Search for the cell housing the specified text and yield its [x, y] center coordinate. 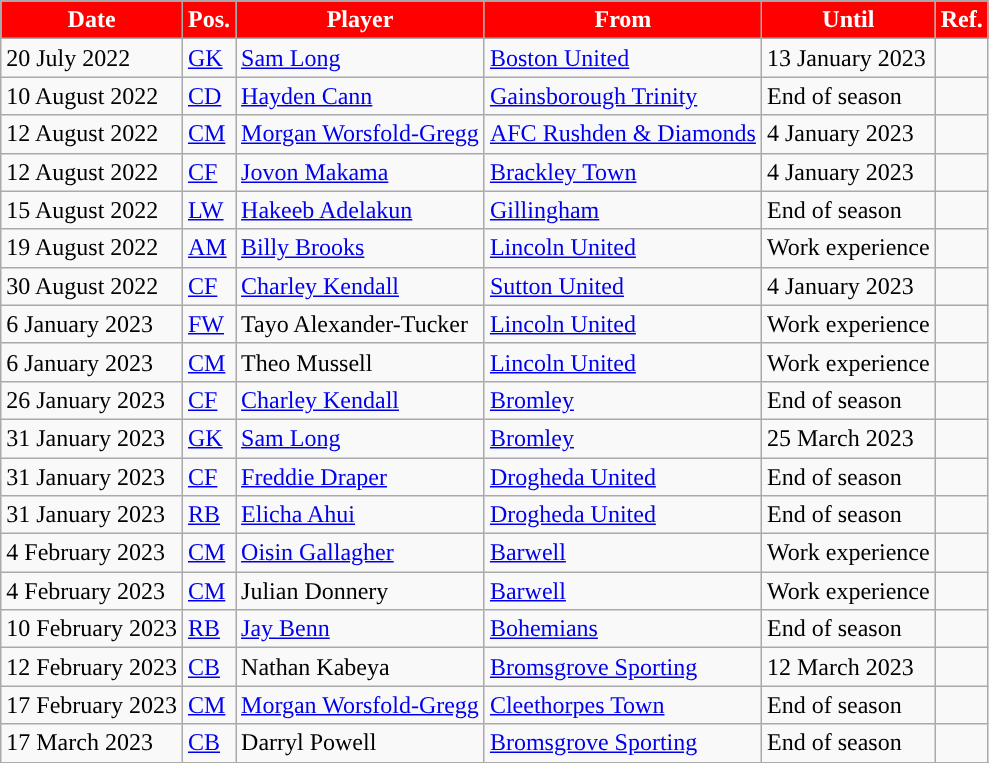
AM [208, 248]
15 August 2022 [92, 210]
30 August 2022 [92, 286]
Hakeeb Adelakun [360, 210]
20 July 2022 [92, 58]
Ref. [962, 20]
Bohemians [622, 629]
Date [92, 20]
Darryl Powell [360, 743]
Oisin Gallagher [360, 553]
17 February 2023 [92, 705]
Tayo Alexander-Tucker [360, 324]
Until [848, 20]
13 January 2023 [848, 58]
Elicha Ahui [360, 515]
Billy Brooks [360, 248]
AFC Rushden & Diamonds [622, 134]
Jovon Makama [360, 172]
Pos. [208, 20]
10 February 2023 [92, 629]
From [622, 20]
25 March 2023 [848, 438]
CD [208, 96]
10 August 2022 [92, 96]
Player [360, 20]
LW [208, 210]
17 March 2023 [92, 743]
FW [208, 324]
Boston United [622, 58]
Cleethorpes Town [622, 705]
12 March 2023 [848, 667]
Hayden Cann [360, 96]
12 February 2023 [92, 667]
19 August 2022 [92, 248]
Sutton United [622, 286]
Nathan Kabeya [360, 667]
26 January 2023 [92, 400]
Gillingham [622, 210]
Julian Donnery [360, 591]
Jay Benn [360, 629]
Brackley Town [622, 172]
Freddie Draper [360, 477]
Gainsborough Trinity [622, 96]
Theo Mussell [360, 362]
